Find where the given text appears and provide that cell's center as (x, y) coordinate. 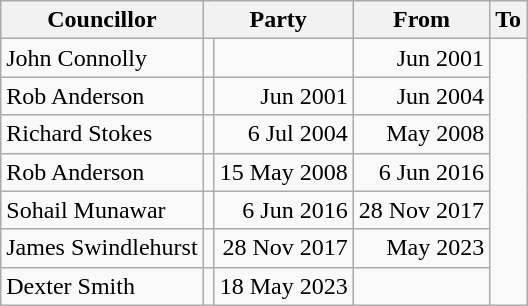
Richard Stokes (102, 134)
Dexter Smith (102, 286)
From (421, 20)
15 May 2008 (284, 172)
May 2023 (421, 248)
Jun 2004 (421, 96)
Party (278, 20)
Sohail Munawar (102, 210)
James Swindlehurst (102, 248)
To (508, 20)
Councillor (102, 20)
May 2008 (421, 134)
6 Jul 2004 (284, 134)
18 May 2023 (284, 286)
John Connolly (102, 58)
